Scan for the cell matching the given text and deliver its (x, y) coordinate at center. 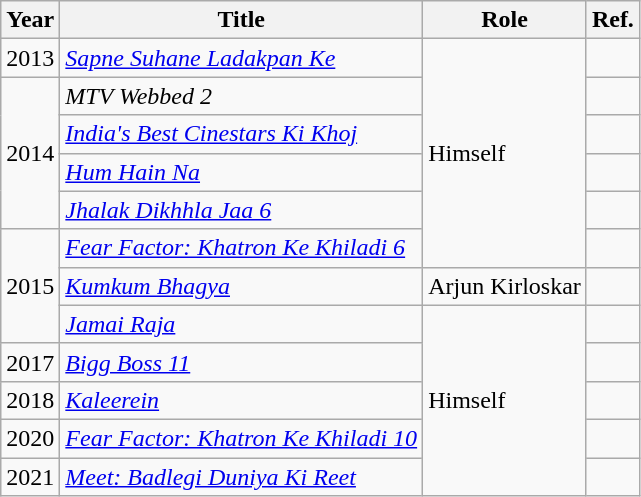
Jhalak Dikhhla Jaa 6 (242, 210)
Meet: Badlegi Duniya Ki Reet (242, 477)
Year (30, 20)
Jamai Raja (242, 324)
Role (505, 20)
Sapne Suhane Ladakpan Ke (242, 58)
2018 (30, 400)
2021 (30, 477)
India's Best Cinestars Ki Khoj (242, 134)
2013 (30, 58)
2020 (30, 438)
Arjun Kirloskar (505, 286)
2015 (30, 286)
Bigg Boss 11 (242, 362)
Hum Hain Na (242, 172)
Fear Factor: Khatron Ke Khiladi 6 (242, 248)
2014 (30, 153)
Title (242, 20)
Ref. (612, 20)
Kumkum Bhagya (242, 286)
Fear Factor: Khatron Ke Khiladi 10 (242, 438)
2017 (30, 362)
Kaleerein (242, 400)
MTV Webbed 2 (242, 96)
